Identify which cell holds the provided text, then report its [X, Y] central coordinate. 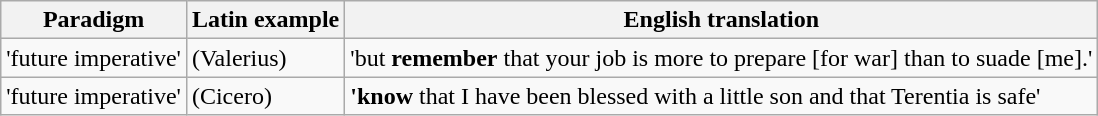
Paradigm [94, 20]
Latin example [265, 20]
(Valerius) [265, 58]
'but remember that your job is more to prepare [for war] than to suade [me].' [722, 58]
(Cicero) [265, 96]
English translation [722, 20]
'know that I have been blessed with a little son and that Terentia is safe' [722, 96]
